Detect which cell encompasses the target text, then output its [X, Y] center coordinate. 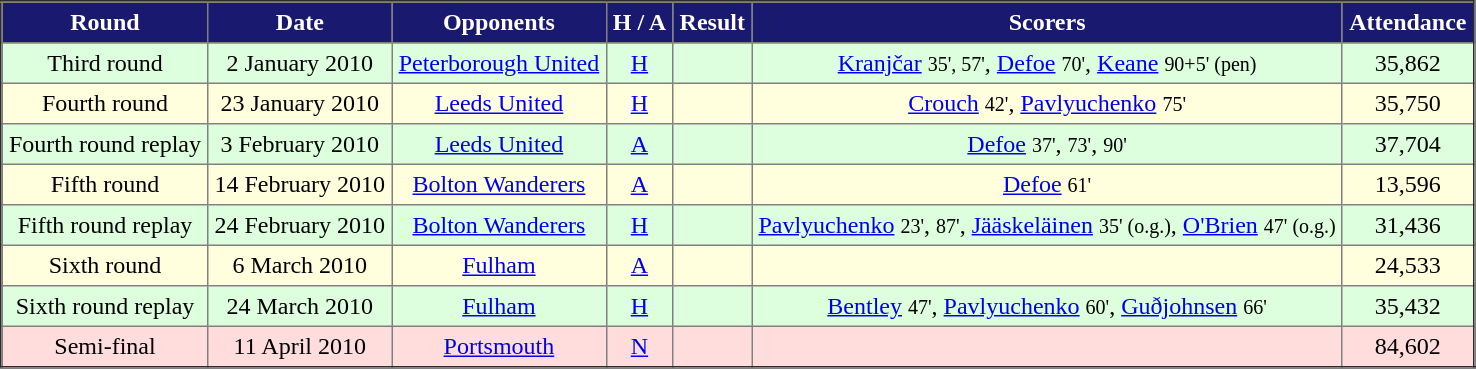
84,602 [1408, 346]
Fifth round [105, 184]
Pavlyuchenko 23', 87', Jääskeläinen 35' (o.g.), O'Brien 47' (o.g.) [1048, 225]
Date [300, 22]
3 February 2010 [300, 144]
Attendance [1408, 22]
Bentley 47', Pavlyuchenko 60', Guðjohnsen 66' [1048, 306]
Result [712, 22]
31,436 [1408, 225]
6 March 2010 [300, 265]
Round [105, 22]
37,704 [1408, 144]
Portsmouth [499, 346]
14 February 2010 [300, 184]
35,862 [1408, 63]
Peterborough United [499, 63]
23 January 2010 [300, 103]
Sixth round replay [105, 306]
13,596 [1408, 184]
Fifth round replay [105, 225]
Crouch 42', Pavlyuchenko 75' [1048, 103]
Opponents [499, 22]
Fourth round replay [105, 144]
Defoe 61' [1048, 184]
Fourth round [105, 103]
2 January 2010 [300, 63]
Semi-final [105, 346]
Defoe 37', 73', 90' [1048, 144]
24 February 2010 [300, 225]
Sixth round [105, 265]
11 April 2010 [300, 346]
24 March 2010 [300, 306]
N [640, 346]
24,533 [1408, 265]
Third round [105, 63]
Kranjčar 35', 57', Defoe 70', Keane 90+5' (pen) [1048, 63]
H / A [640, 22]
35,750 [1408, 103]
Scorers [1048, 22]
35,432 [1408, 306]
